Output the (X, Y) coordinate of the center of the cell containing the given text.  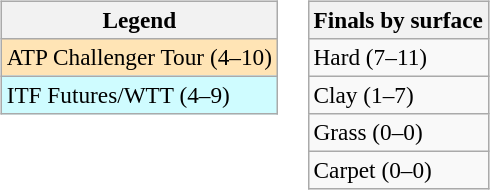
Hard (7–11) (398, 57)
Grass (0–0) (398, 133)
Legend (139, 20)
Carpet (0–0) (398, 171)
ITF Futures/WTT (4–9) (139, 95)
Clay (1–7) (398, 95)
ATP Challenger Tour (4–10) (139, 57)
Finals by surface (398, 20)
